Locate the cell with the specified text and output its (x, y) center coordinate. 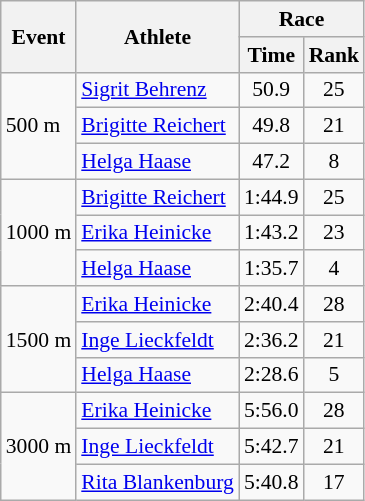
5:42.7 (272, 447)
Athlete (158, 36)
Rita Blankenburg (158, 482)
1:44.9 (272, 197)
49.8 (272, 126)
1000 m (38, 232)
5 (334, 375)
4 (334, 269)
1:35.7 (272, 269)
47.2 (272, 162)
50.9 (272, 90)
500 m (38, 126)
3000 m (38, 446)
2:28.6 (272, 375)
Rank (334, 55)
1:43.2 (272, 233)
Sigrit Behrenz (158, 90)
23 (334, 233)
17 (334, 482)
8 (334, 162)
Time (272, 55)
1500 m (38, 340)
5:56.0 (272, 411)
2:40.4 (272, 304)
5:40.8 (272, 482)
Race (302, 19)
2:36.2 (272, 340)
Event (38, 36)
